Scan for the cell matching the given text and deliver its (X, Y) coordinate at center. 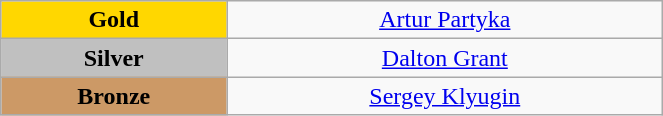
Gold (114, 20)
Sergey Klyugin (445, 96)
Silver (114, 58)
Artur Partyka (445, 20)
Bronze (114, 96)
Dalton Grant (445, 58)
